Determine the (X, Y) coordinate at the center of the cell enclosing the given text.  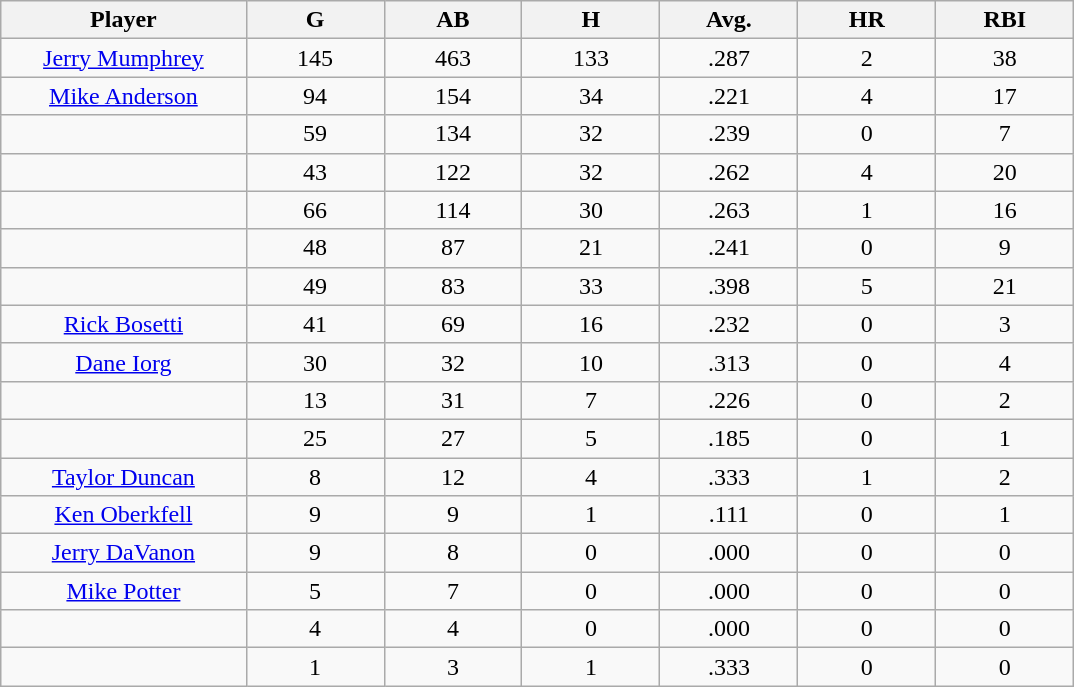
25 (315, 438)
.111 (729, 515)
.226 (729, 400)
.221 (729, 96)
Jerry Mumphrey (124, 58)
Mike Potter (124, 591)
AB (453, 20)
10 (591, 362)
122 (453, 172)
38 (1005, 58)
.313 (729, 362)
114 (453, 210)
94 (315, 96)
Mike Anderson (124, 96)
RBI (1005, 20)
59 (315, 134)
.239 (729, 134)
.232 (729, 324)
G (315, 20)
66 (315, 210)
Ken Oberkfell (124, 515)
87 (453, 248)
17 (1005, 96)
Taylor Duncan (124, 477)
H (591, 20)
12 (453, 477)
43 (315, 172)
145 (315, 58)
Jerry DaVanon (124, 553)
31 (453, 400)
154 (453, 96)
.287 (729, 58)
.185 (729, 438)
34 (591, 96)
.398 (729, 286)
33 (591, 286)
133 (591, 58)
41 (315, 324)
27 (453, 438)
48 (315, 248)
HR (867, 20)
Rick Bosetti (124, 324)
Player (124, 20)
.262 (729, 172)
83 (453, 286)
20 (1005, 172)
.241 (729, 248)
.263 (729, 210)
134 (453, 134)
463 (453, 58)
49 (315, 286)
69 (453, 324)
13 (315, 400)
Dane Iorg (124, 362)
Avg. (729, 20)
